Provide the (X, Y) coordinate of the cell's center where the given text is located.  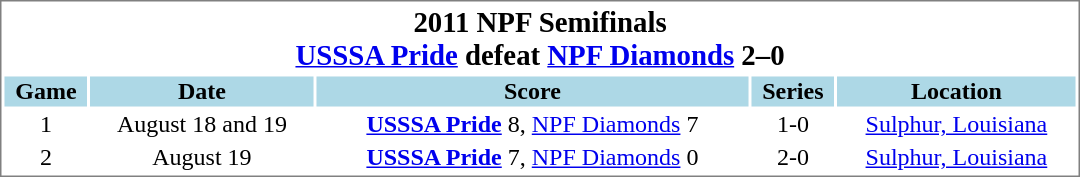
August 19 (202, 157)
1 (46, 125)
Game (46, 91)
2-0 (792, 157)
2 (46, 157)
USSSA Pride 7, NPF Diamonds 0 (532, 157)
Date (202, 91)
Series (792, 91)
Score (532, 91)
2011 NPF SemifinalsUSSSA Pride defeat NPF Diamonds 2–0 (540, 38)
1-0 (792, 125)
USSSA Pride 8, NPF Diamonds 7 (532, 125)
August 18 and 19 (202, 125)
Location (956, 91)
